Identify which cell holds the provided text, then report its (x, y) central coordinate. 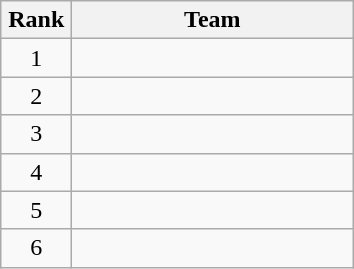
Rank (36, 20)
1 (36, 58)
6 (36, 248)
3 (36, 134)
2 (36, 96)
5 (36, 210)
4 (36, 172)
Team (212, 20)
